Locate the cell with the specified text and output its [x, y] center coordinate. 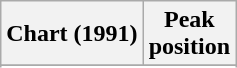
Peakposition [189, 34]
Chart (1991) [72, 34]
